Provide the [x, y] coordinate of the cell's center where the given text is located.  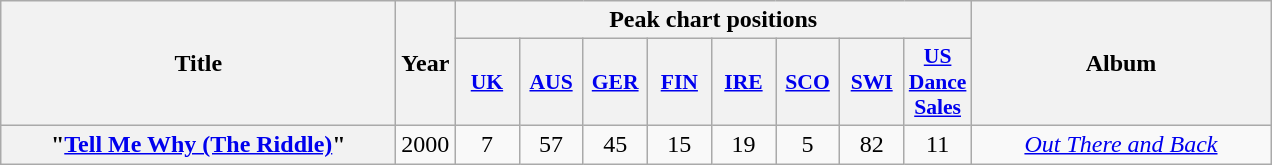
19 [743, 144]
SCO [808, 82]
Out There and Back [1120, 144]
15 [679, 144]
Album [1120, 64]
AUS [551, 82]
7 [487, 144]
USDanceSales [938, 82]
2000 [426, 144]
UK [487, 82]
45 [615, 144]
5 [808, 144]
82 [872, 144]
"Tell Me Why (The Riddle)" [198, 144]
Year [426, 64]
FIN [679, 82]
IRE [743, 82]
GER [615, 82]
Title [198, 64]
11 [938, 144]
Peak chart positions [714, 20]
SWI [872, 82]
57 [551, 144]
